Determine the (x, y) coordinate at the center of the cell enclosing the given text.  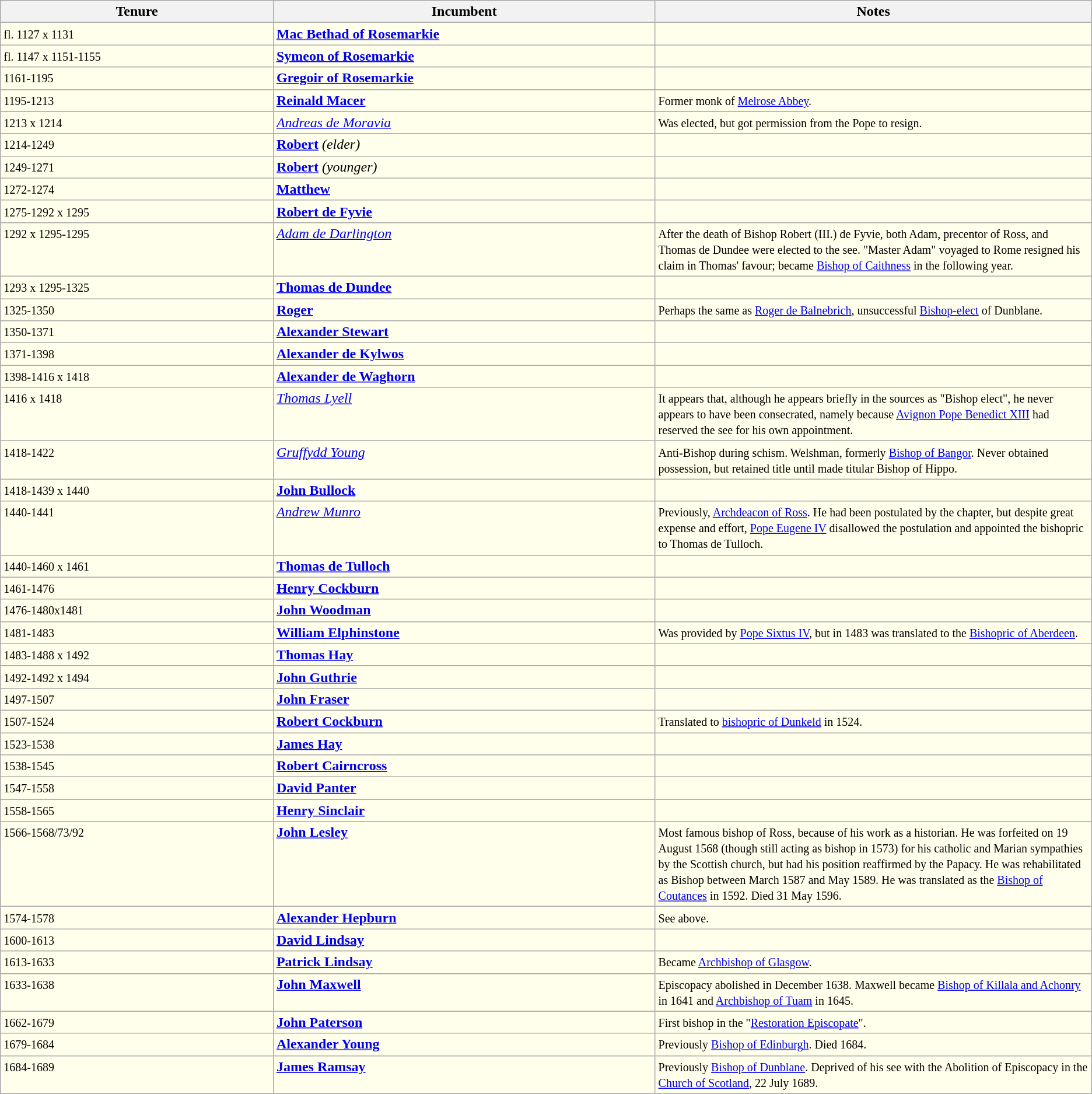
Robert (elder) (464, 145)
Andrew Munro (464, 528)
Former monk of Melrose Abbey. (873, 100)
Was provided by Pope Sixtus IV, but in 1483 was translated to the Bishopric of Aberdeen. (873, 632)
Alexander Stewart (464, 332)
Thomas de Dundee (464, 287)
1418-1439 x 1440 (137, 490)
David Panter (464, 788)
Reinald Macer (464, 100)
John Woodman (464, 610)
John Lesley (464, 864)
Incumbent (464, 12)
1574-1578 (137, 918)
1249-1271 (137, 167)
Andreas de Moravia (464, 123)
Became Archbishop of Glasgow. (873, 962)
Thomas Lyell (464, 414)
See above. (873, 918)
1633-1638 (137, 992)
Notes (873, 12)
Thomas de Tulloch (464, 566)
1418-1422 (137, 460)
Previously Bishop of Edinburgh. Died 1684. (873, 1044)
Roger (464, 310)
Previously Bishop of Dunblane. Deprived of his see with the Abolition of Episcopacy in the Church of Scotland, 22 July 1689. (873, 1075)
1161-1195 (137, 78)
Gregoir of Rosemarkie (464, 78)
Alexander Young (464, 1044)
Robert Cairncross (464, 766)
1416 x 1418 (137, 414)
Robert de Fyvie (464, 211)
1195-1213 (137, 100)
1662-1679 (137, 1022)
1325-1350 (137, 310)
Anti-Bishop during schism. Welshman, formerly Bishop of Bangor. Never obtained possession, but retained title until made titular Bishop of Hippo. (873, 460)
Alexander de Kylwos (464, 354)
1476-1480x1481 (137, 610)
Robert Cockburn (464, 721)
1272-1274 (137, 189)
fl. 1147 x 1151-1155 (137, 56)
Henry Sinclair (464, 810)
1398-1416 x 1418 (137, 376)
1440-1460 x 1461 (137, 566)
1497-1507 (137, 699)
John Guthrie (464, 677)
1538-1545 (137, 766)
John Paterson (464, 1022)
Thomas Hay (464, 655)
Patrick Lindsay (464, 962)
1292 x 1295-1295 (137, 249)
Translated to bishopric of Dunkeld in 1524. (873, 721)
Tenure (137, 12)
Gruffydd Young (464, 460)
1600-1613 (137, 940)
Symeon of Rosemarkie (464, 56)
Adam de Darlington (464, 249)
1440-1441 (137, 528)
fl. 1127 x 1131 (137, 34)
1613-1633 (137, 962)
1547-1558 (137, 788)
William Elphinstone (464, 632)
First bishop in the "Restoration Episcopate". (873, 1022)
1481-1483 (137, 632)
James Hay (464, 744)
John Fraser (464, 699)
1371-1398 (137, 354)
1275-1292 x 1295 (137, 211)
1293 x 1295-1325 (137, 287)
1684-1689 (137, 1075)
Perhaps the same as Roger de Balnebrich, unsuccessful Bishop-elect of Dunblane. (873, 310)
Henry Cockburn (464, 588)
1213 x 1214 (137, 123)
John Maxwell (464, 992)
Was elected, but got permission from the Pope to resign. (873, 123)
Matthew (464, 189)
1558-1565 (137, 810)
1523-1538 (137, 744)
John Bullock (464, 490)
1507-1524 (137, 721)
1492-1492 x 1494 (137, 677)
James Ramsay (464, 1075)
1483-1488 x 1492 (137, 655)
David Lindsay (464, 940)
1461-1476 (137, 588)
1679-1684 (137, 1044)
Episcopacy abolished in December 1638. Maxwell became Bishop of Killala and Achonry in 1641 and Archbishop of Tuam in 1645. (873, 992)
Alexander Hepburn (464, 918)
1214-1249 (137, 145)
Mac Bethad of Rosemarkie (464, 34)
1566-1568/73/92 (137, 864)
1350-1371 (137, 332)
Robert (younger) (464, 167)
Alexander de Waghorn (464, 376)
